Capture the cell that displays the provided text and extract its [X, Y] central coordinate. 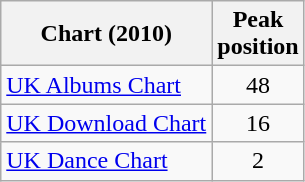
UK Dance Chart [106, 161]
2 [258, 161]
UK Albums Chart [106, 85]
Peakposition [258, 34]
16 [258, 123]
UK Download Chart [106, 123]
Chart (2010) [106, 34]
48 [258, 85]
